Determine the [x, y] coordinate at the center of the cell enclosing the given text.  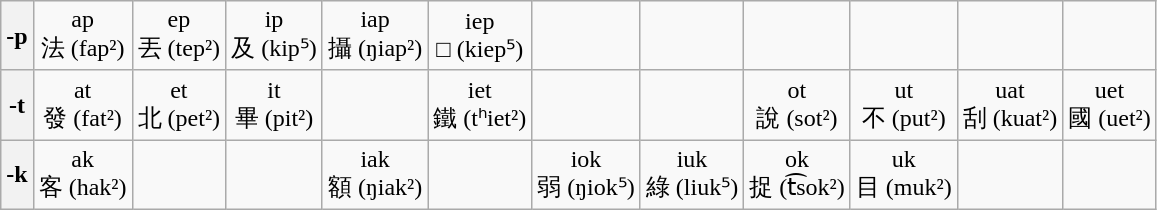
iak額 (ŋiak²) [374, 175]
ep丟 (tep²) [179, 36]
iep□ (kiep⁵) [480, 36]
iet鐵 (tʰiet²) [480, 105]
-p [17, 36]
uk目 (muk²) [904, 175]
ut不 (put²) [904, 105]
iuk綠 (liuk⁵) [692, 175]
it畢 (pit²) [274, 105]
ap法 (fap²) [82, 36]
iap攝 (ŋiap²) [374, 36]
ip及 (kip⁵) [274, 36]
-t [17, 105]
iok弱 (ŋiok⁵) [586, 175]
-k [17, 175]
at發 (fat²) [82, 105]
ak客 (hak²) [82, 175]
et北 (pet²) [179, 105]
uet國 (uet²) [1110, 105]
uat刮 (kuat²) [1010, 105]
ot說 (sot²) [798, 105]
ok捉 (t͡sok²) [798, 175]
